Identify which cell holds the provided text, then report its (x, y) central coordinate. 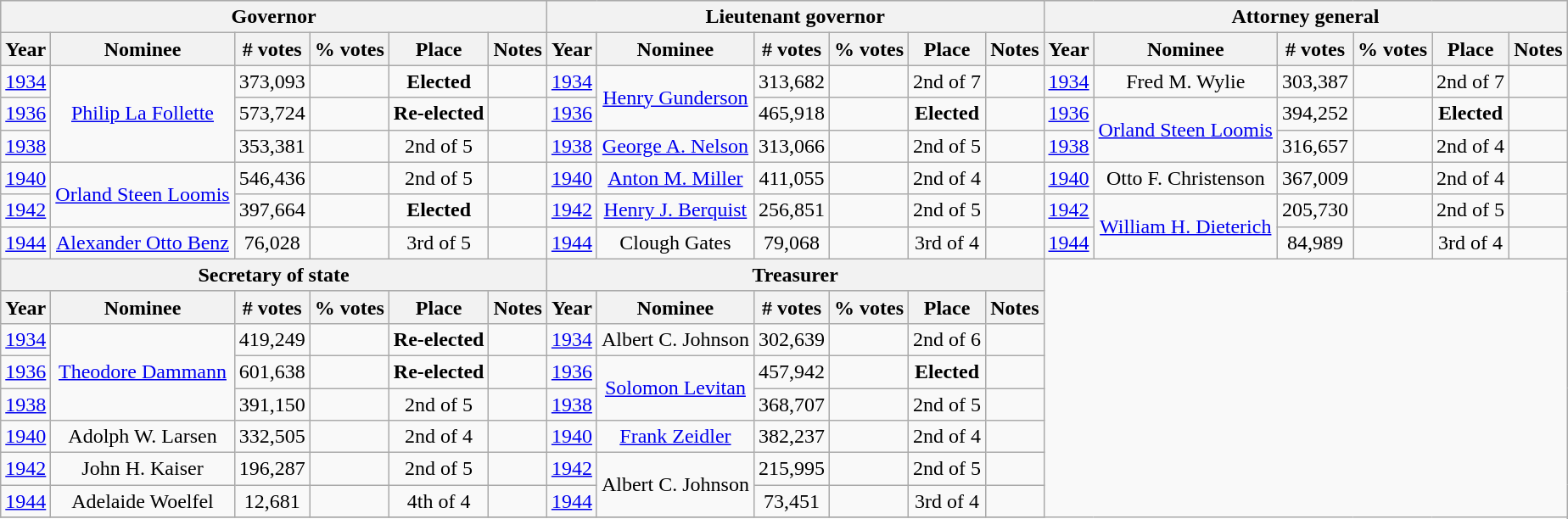
465,918 (791, 114)
George A. Nelson (675, 146)
73,451 (791, 501)
205,730 (1315, 210)
Henry J. Berquist (675, 210)
Henry Gunderson (675, 98)
4th of 4 (439, 501)
76,028 (272, 243)
373,093 (272, 81)
382,237 (791, 437)
Adolph W. Larsen (143, 437)
256,851 (791, 210)
573,724 (272, 114)
Treasurer (795, 275)
William H. Dieterich (1185, 226)
John H. Kaiser (143, 469)
Anton M. Miller (675, 178)
316,657 (1315, 146)
411,055 (791, 178)
Otto F. Christenson (1185, 178)
Adelaide Woelfel (143, 501)
Alexander Otto Benz (143, 243)
12,681 (272, 501)
Attorney general (1305, 17)
Theodore Dammann (143, 371)
391,150 (272, 405)
546,436 (272, 178)
457,942 (791, 371)
368,707 (791, 405)
2nd of 6 (947, 339)
215,995 (791, 469)
3rd of 5 (439, 243)
Fred M. Wylie (1185, 81)
Philip La Follette (143, 114)
84,989 (1315, 243)
Lieutenant governor (795, 17)
367,009 (1315, 178)
353,381 (272, 146)
313,066 (791, 146)
601,638 (272, 371)
313,682 (791, 81)
Governor (274, 17)
419,249 (272, 339)
196,287 (272, 469)
332,505 (272, 437)
Clough Gates (675, 243)
394,252 (1315, 114)
397,664 (272, 210)
Solomon Levitan (675, 388)
303,387 (1315, 81)
79,068 (791, 243)
302,639 (791, 339)
Secretary of state (274, 275)
Frank Zeidler (675, 437)
